Locate the cell with the specified text and output its [x, y] center coordinate. 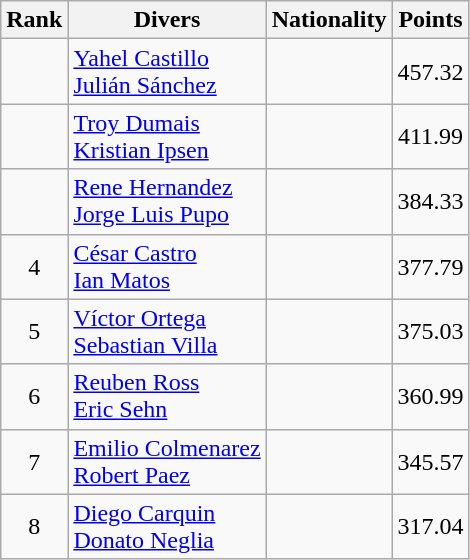
317.04 [430, 526]
Rene Hernandez Jorge Luis Pupo [167, 202]
384.33 [430, 202]
Nationality [329, 20]
4 [34, 266]
457.32 [430, 72]
377.79 [430, 266]
360.99 [430, 396]
411.99 [430, 136]
César Castro Ian Matos [167, 266]
6 [34, 396]
7 [34, 462]
Rank [34, 20]
Emilio Colmenarez Robert Paez [167, 462]
375.03 [430, 332]
5 [34, 332]
8 [34, 526]
Divers [167, 20]
Reuben Ross Eric Sehn [167, 396]
Víctor Ortega Sebastian Villa [167, 332]
345.57 [430, 462]
Diego Carquin Donato Neglia [167, 526]
Troy Dumais Kristian Ipsen [167, 136]
Points [430, 20]
Yahel Castillo Julián Sánchez [167, 72]
